Output the (x, y) coordinate of the center of the cell containing the given text.  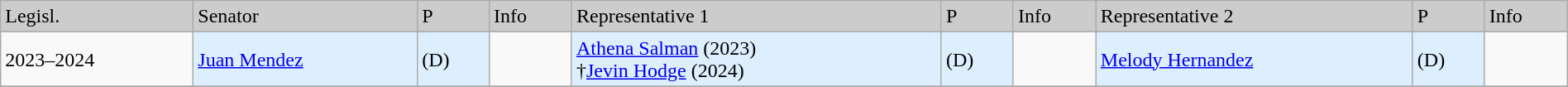
Legisl. (98, 17)
2023–2024 (98, 60)
Representative 2 (1254, 17)
Representative 1 (756, 17)
Juan Mendez (306, 60)
Melody Hernandez (1254, 60)
Athena Salman (2023)†Jevin Hodge (2024) (756, 60)
Senator (306, 17)
